Provide the (X, Y) coordinate of the cell's center where the given text is located.  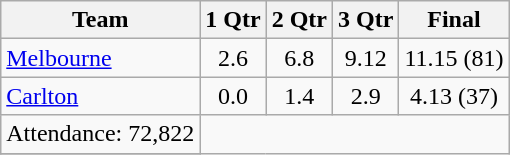
6.8 (299, 58)
Carlton (100, 96)
Final (454, 20)
2.6 (233, 58)
3 Qtr (366, 20)
2.9 (366, 96)
1.4 (299, 96)
Team (100, 20)
1 Qtr (233, 20)
2 Qtr (299, 20)
Melbourne (100, 58)
Attendance: 72,822 (100, 134)
0.0 (233, 96)
11.15 (81) (454, 58)
9.12 (366, 58)
4.13 (37) (454, 96)
